Capture the cell that displays the provided text and extract its [x, y] central coordinate. 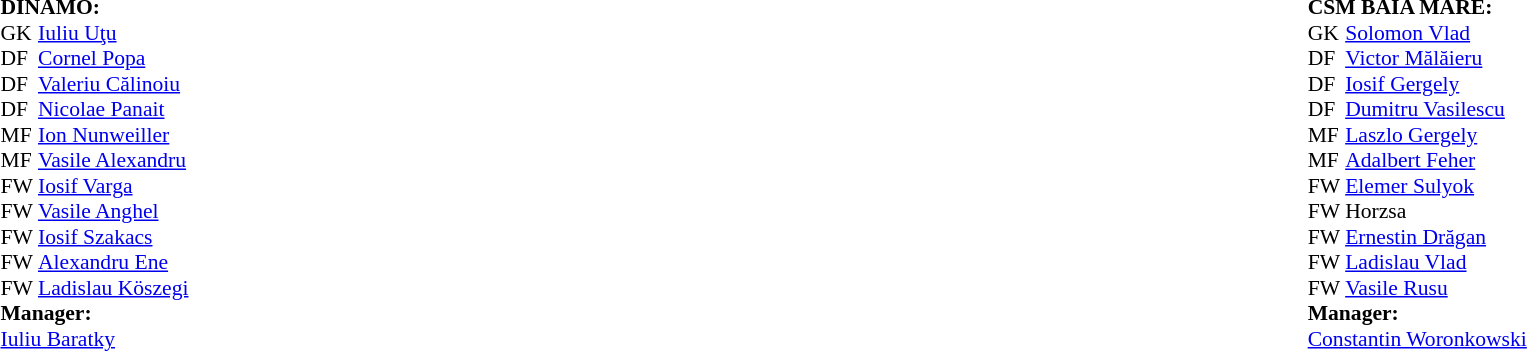
Iosif Varga [113, 186]
Alexandru Ene [113, 263]
Valeriu Călinoiu [113, 84]
Horzsa [1436, 211]
Victor Mălăieru [1436, 59]
Adalbert Feher [1436, 161]
Cornel Popa [113, 59]
Dumitru Vasilescu [1436, 109]
Iosif Gergely [1436, 84]
Vasile Anghel [113, 211]
Solomon Vlad [1436, 33]
Ladislau Köszegi [113, 288]
Iosif Szakacs [113, 237]
Elemer Sulyok [1436, 186]
Ion Nunweiller [113, 135]
Ernestin Drăgan [1436, 237]
Laszlo Gergely [1436, 135]
Vasile Rusu [1436, 288]
Ladislau Vlad [1436, 263]
Vasile Alexandru [113, 161]
Iuliu Uţu [113, 33]
Nicolae Panait [113, 109]
